Extract the [X, Y] coordinate from the center of the cell holding the provided text.  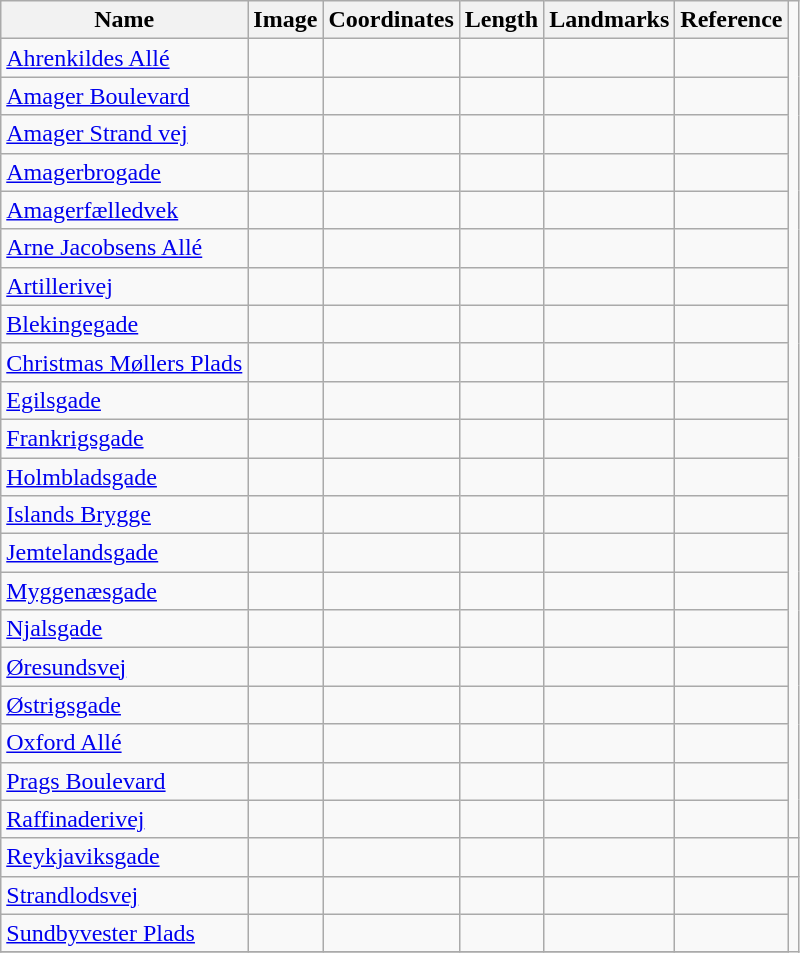
Egilsgade [124, 400]
Artillerivej [124, 286]
Amagerfælledvek [124, 210]
Coordinates [391, 20]
Reference [732, 20]
Amagerbrogade [124, 172]
Oxford Allé [124, 743]
Prags Boulevard [124, 781]
Amager Strand vej [124, 134]
Holmbladsgade [124, 477]
Myggenæsgade [124, 591]
Njalsgade [124, 629]
Raffinaderivej [124, 819]
Frankrigsgade [124, 438]
Østrigsgade [124, 705]
Arne Jacobsens Allé [124, 248]
Øresundsvej [124, 667]
Christmas Møllers Plads [124, 362]
Jemtelandsgade [124, 553]
Blekingegade [124, 324]
Islands Brygge [124, 515]
Sundbyvester Plads [124, 933]
Reykjaviksgade [124, 857]
Ahrenkildes Allé [124, 58]
Name [124, 20]
Amager Boulevard [124, 96]
Strandlodsvej [124, 895]
Image [286, 20]
Landmarks [610, 20]
Length [501, 20]
